Return the [x, y] coordinate for the center point of the cell that contains the specified text.  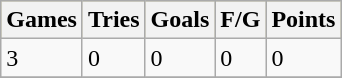
Games [42, 20]
F/G [240, 20]
Points [304, 20]
Goals [180, 20]
Tries [114, 20]
3 [42, 58]
